Determine the (X, Y) coordinate at the center of the cell enclosing the given text.  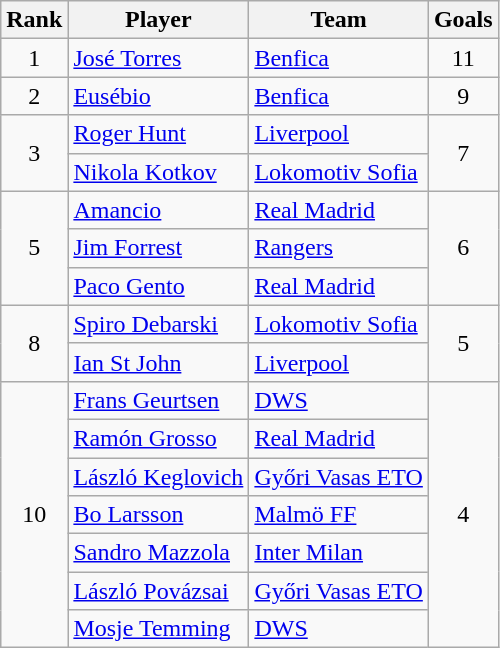
Eusébio (158, 96)
Ramón Grosso (158, 438)
9 (463, 96)
Goals (463, 20)
José Torres (158, 58)
Amancio (158, 210)
11 (463, 58)
Jim Forrest (158, 248)
Malmö FF (339, 515)
Sandro Mazzola (158, 553)
László Povázsai (158, 591)
2 (34, 96)
Paco Gento (158, 286)
Inter Milan (339, 553)
Player (158, 20)
Roger Hunt (158, 134)
Team (339, 20)
10 (34, 514)
3 (34, 153)
7 (463, 153)
Frans Geurtsen (158, 400)
4 (463, 514)
Mosje Temming (158, 629)
8 (34, 343)
Rangers (339, 248)
Rank (34, 20)
Ian St John (158, 362)
Bo Larsson (158, 515)
László Keglovich (158, 477)
Spiro Debarski (158, 324)
Nikola Kotkov (158, 172)
6 (463, 248)
1 (34, 58)
